Detect which cell encompasses the target text, then output its [x, y] center coordinate. 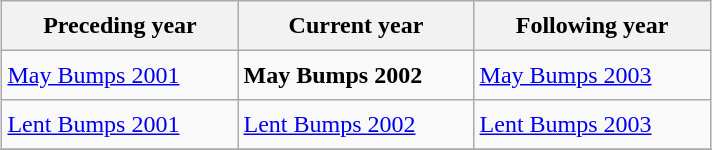
May Bumps 2001 [120, 75]
Preceding year [120, 26]
Lent Bumps 2003 [592, 125]
Current year [356, 26]
Lent Bumps 2002 [356, 125]
May Bumps 2003 [592, 75]
Lent Bumps 2001 [120, 125]
May Bumps 2002 [356, 75]
Following year [592, 26]
